Capture the cell that displays the provided text and extract its (x, y) central coordinate. 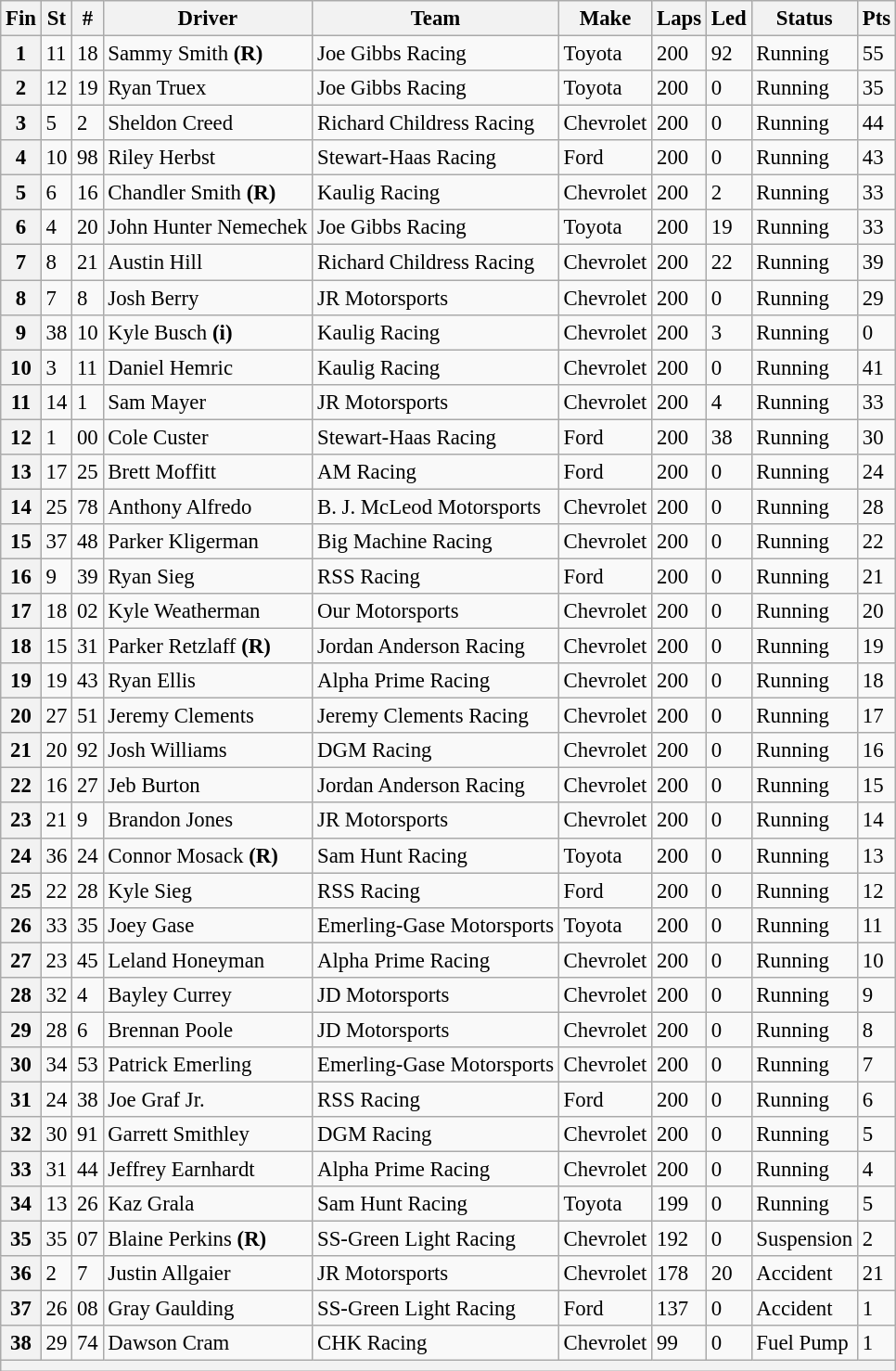
Led (729, 19)
Fuel Pump (804, 1344)
Kaz Grala (208, 1204)
Patrick Emerling (208, 1065)
Ryan Sieg (208, 576)
Suspension (804, 1239)
Joe Graf Jr. (208, 1099)
Gray Gaulding (208, 1309)
02 (87, 611)
B. J. McLeod Motorsports (436, 506)
Kyle Weatherman (208, 611)
55 (876, 54)
199 (679, 1204)
Kyle Sieg (208, 891)
Brett Moffitt (208, 472)
Bayley Currey (208, 995)
192 (679, 1239)
John Hunter Nemechek (208, 227)
Connor Mosack (R) (208, 855)
45 (87, 960)
Sam Mayer (208, 402)
Driver (208, 19)
Status (804, 19)
Chandler Smith (R) (208, 193)
# (87, 19)
Riley Herbst (208, 158)
178 (679, 1274)
Austin Hill (208, 263)
Make (605, 19)
48 (87, 542)
Laps (679, 19)
Sammy Smith (R) (208, 54)
CHK Racing (436, 1344)
41 (876, 367)
00 (87, 437)
Parker Retzlaff (R) (208, 647)
Josh Berry (208, 298)
53 (87, 1065)
Leland Honeyman (208, 960)
Garrett Smithley (208, 1134)
78 (87, 506)
Our Motorsports (436, 611)
Sheldon Creed (208, 123)
AM Racing (436, 472)
98 (87, 158)
Jeb Burton (208, 786)
137 (679, 1309)
St (56, 19)
51 (87, 716)
99 (679, 1344)
08 (87, 1309)
Parker Kligerman (208, 542)
Ryan Truex (208, 88)
Blaine Perkins (R) (208, 1239)
Josh Williams (208, 750)
Ryan Ellis (208, 681)
Justin Allgaier (208, 1274)
91 (87, 1134)
Brandon Jones (208, 821)
Brennan Poole (208, 1030)
Joey Gase (208, 925)
Anthony Alfredo (208, 506)
Team (436, 19)
74 (87, 1344)
Dawson Cram (208, 1344)
07 (87, 1239)
Fin (21, 19)
Big Machine Racing (436, 542)
Jeffrey Earnhardt (208, 1170)
Jeremy Clements (208, 716)
Jeremy Clements Racing (436, 716)
Pts (876, 19)
Cole Custer (208, 437)
Daniel Hemric (208, 367)
Kyle Busch (i) (208, 332)
